Return [X, Y] of the center of cell containing provided text 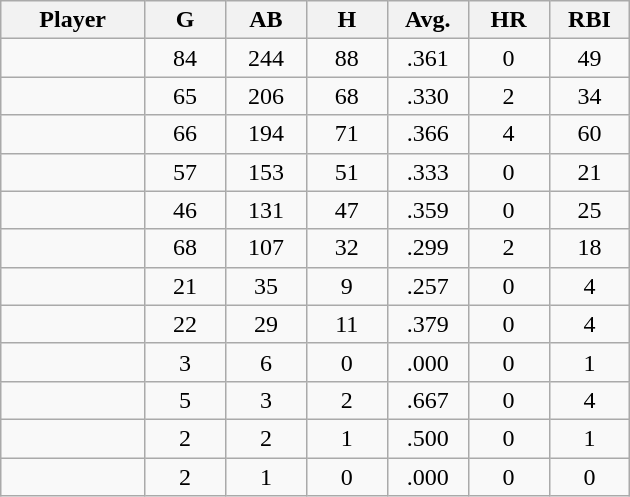
29 [266, 324]
46 [186, 210]
.379 [428, 324]
35 [266, 286]
49 [590, 58]
AB [266, 20]
.366 [428, 134]
11 [346, 324]
84 [186, 58]
244 [266, 58]
71 [346, 134]
H [346, 20]
.667 [428, 400]
131 [266, 210]
60 [590, 134]
57 [186, 172]
5 [186, 400]
32 [346, 248]
.330 [428, 96]
66 [186, 134]
9 [346, 286]
.333 [428, 172]
.359 [428, 210]
18 [590, 248]
RBI [590, 20]
.299 [428, 248]
34 [590, 96]
.361 [428, 58]
Player [73, 20]
107 [266, 248]
206 [266, 96]
.500 [428, 438]
51 [346, 172]
HR [508, 20]
47 [346, 210]
194 [266, 134]
.257 [428, 286]
G [186, 20]
22 [186, 324]
88 [346, 58]
153 [266, 172]
25 [590, 210]
6 [266, 362]
Avg. [428, 20]
65 [186, 96]
